Output the (X, Y) coordinate of the center of the cell containing the given text.  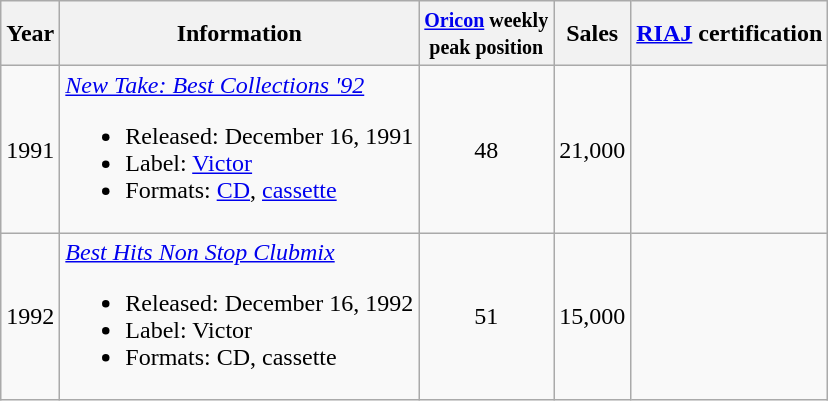
Best Hits Non Stop ClubmixReleased: December 16, 1992Label: VictorFormats: CD, cassette (240, 316)
Oricon weeklypeak position (486, 34)
21,000 (592, 150)
RIAJ certification (730, 34)
15,000 (592, 316)
New Take: Best Collections '92Released: December 16, 1991Label: VictorFormats: CD, cassette (240, 150)
48 (486, 150)
1992 (30, 316)
Year (30, 34)
Information (240, 34)
Sales (592, 34)
1991 (30, 150)
51 (486, 316)
